For the text-containing cell, return its midpoint in [X, Y] coordinate format. 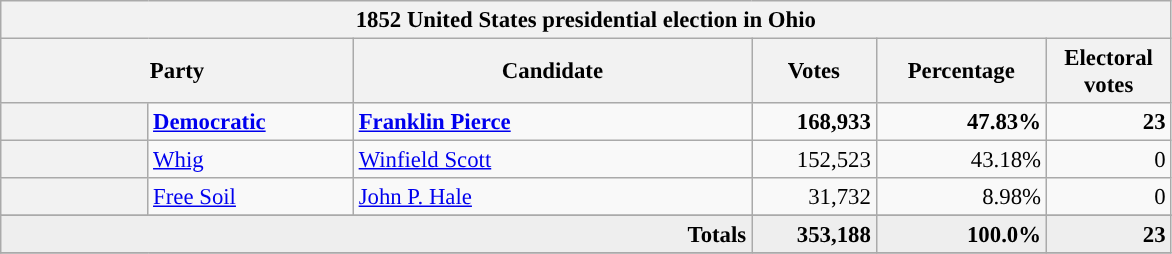
Whig [251, 160]
1852 United States presidential election in Ohio [586, 20]
John P. Hale [552, 197]
353,188 [814, 235]
Candidate [552, 72]
43.18% [961, 160]
31,732 [814, 197]
Electoral votes [1108, 72]
Democratic [251, 122]
152,523 [814, 160]
100.0% [961, 235]
Totals [376, 235]
Percentage [961, 72]
47.83% [961, 122]
Franklin Pierce [552, 122]
Votes [814, 72]
8.98% [961, 197]
Winfield Scott [552, 160]
Party [178, 72]
168,933 [814, 122]
Free Soil [251, 197]
